Pinpoint the cell where the given text exists, returning its [x, y] midpoint coordinate. 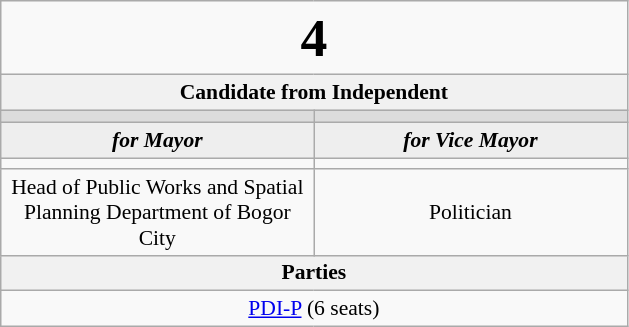
Parties [314, 273]
Politician [470, 212]
Head of Public Works and Spatial Planning Department of Bogor City [158, 212]
Candidate from Independent [314, 92]
for Mayor [158, 141]
PDI-P (6 seats) [314, 309]
for Vice Mayor [470, 141]
4 [314, 38]
